Identify which cell holds the provided text, then report its (X, Y) central coordinate. 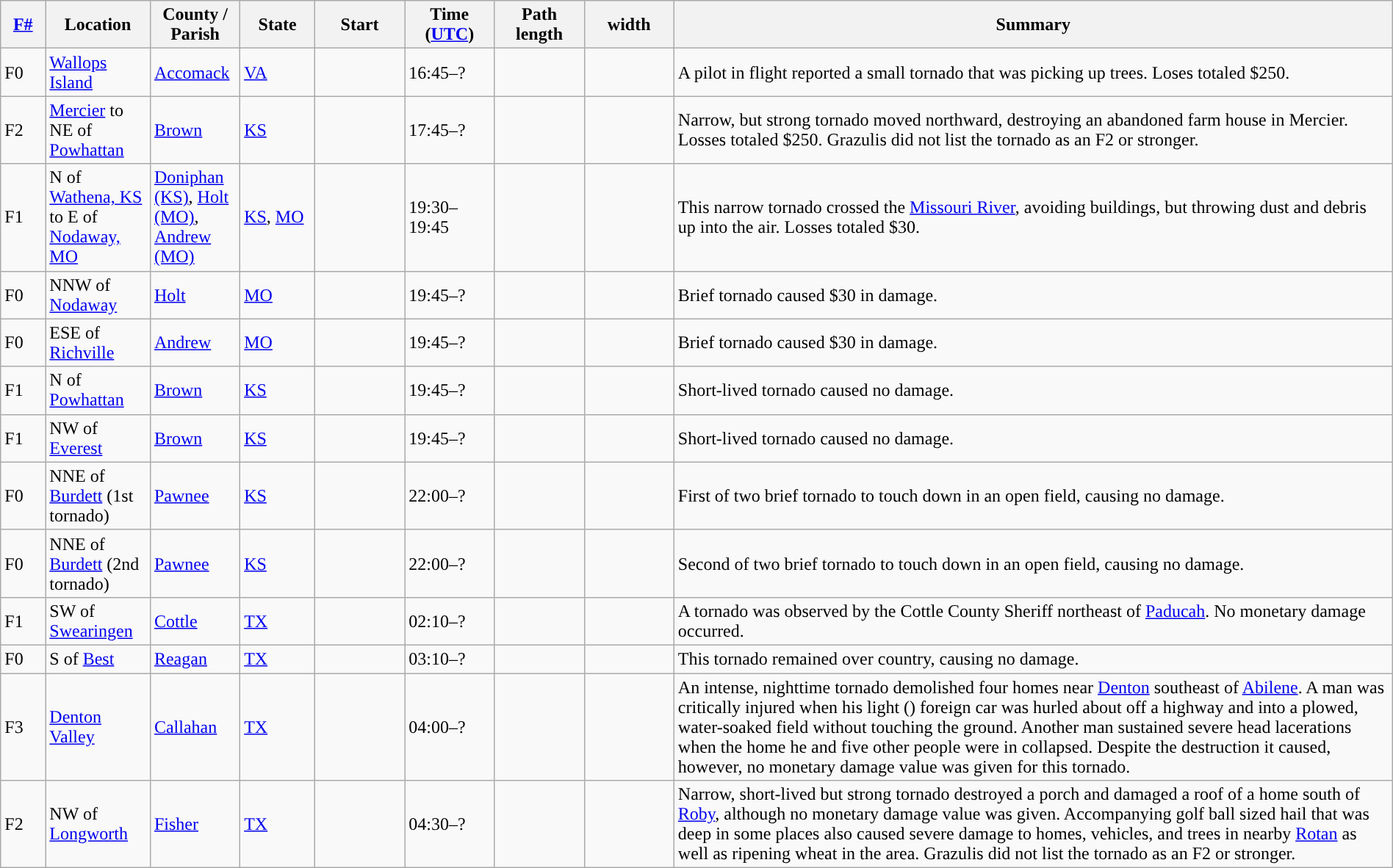
Callahan (195, 726)
A pilot in flight reported a small tornado that was picking up trees. Loses totaled $250. (1033, 72)
17:45–? (450, 130)
NNE of Burdett (1st tornado) (98, 496)
Reagan (195, 659)
NW of Everest (98, 438)
KS, MO (278, 217)
Mercier to NE of Powhattan (98, 130)
First of two brief tornado to touch down in an open field, causing no damage. (1033, 496)
Doniphan (KS), Holt (MO), Andrew (MO) (195, 217)
Holt (195, 295)
Path length (539, 25)
N of Powhattan (98, 391)
NW of Longworth (98, 824)
02:10–? (450, 621)
F# (24, 25)
A tornado was observed by the Cottle County Sheriff northeast of Paducah. No monetary damage occurred. (1033, 621)
width (629, 25)
04:00–? (450, 726)
County / Parish (195, 25)
Fisher (195, 824)
Andrew (195, 342)
N of Wathena, KS to E of Nodaway, MO (98, 217)
Cottle (195, 621)
SW of Swearingen (98, 621)
ESE of Richville (98, 342)
This tornado remained over country, causing no damage. (1033, 659)
Accomack (195, 72)
State (278, 25)
NNW of Nodaway (98, 295)
Second of two brief tornado to touch down in an open field, causing no damage. (1033, 563)
Time (UTC) (450, 25)
F3 (24, 726)
VA (278, 72)
NNE of Burdett (2nd tornado) (98, 563)
Start (359, 25)
16:45–? (450, 72)
Wallops Island (98, 72)
03:10–? (450, 659)
19:30–19:45 (450, 217)
This narrow tornado crossed the Missouri River, avoiding buildings, but throwing dust and debris up into the air. Losses totaled $30. (1033, 217)
S of Best (98, 659)
Location (98, 25)
04:30–? (450, 824)
Summary (1033, 25)
Denton Valley (98, 726)
